Determine the (X, Y) coordinate at the center of the cell enclosing the given text.  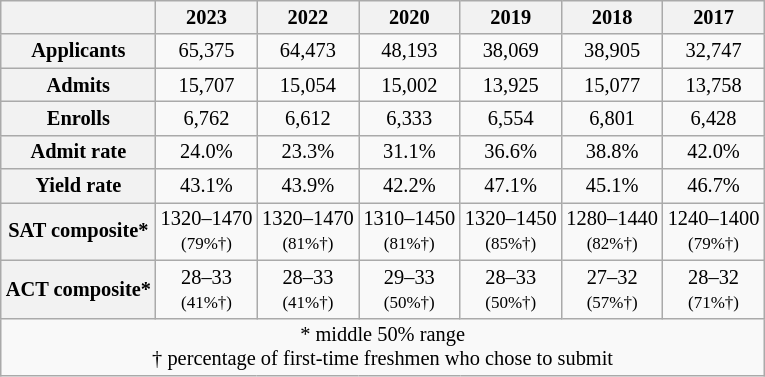
1280⁠–1440(82%†) (612, 232)
13,925 (510, 85)
Applicants (78, 51)
15,707 (206, 85)
36.6% (510, 152)
28–33(50%†) (510, 289)
42.2% (410, 186)
2023 (206, 18)
46.7% (714, 186)
45.1% (612, 186)
24.0% (206, 152)
15,054 (308, 85)
27–32(57%†) (612, 289)
38.8% (612, 152)
1310⁠–1450(81%†) (410, 232)
43.1% (206, 186)
6,333 (410, 119)
13,758 (714, 85)
31.1% (410, 152)
2018 (612, 18)
2022 (308, 18)
1320⁠–1470(79%†) (206, 232)
15,002 (410, 85)
64,473 (308, 51)
SAT composite* (78, 232)
65,375 (206, 51)
Admit rate (78, 152)
1240⁠–1400(79%†) (714, 232)
48,193 (410, 51)
Enrolls (78, 119)
28–32(71%†) (714, 289)
6,762 (206, 119)
6,554 (510, 119)
23.3% (308, 152)
2020 (410, 18)
43.9% (308, 186)
29–33(50%†) (410, 289)
6,612 (308, 119)
1320⁠–1470(81%†) (308, 232)
38,905 (612, 51)
Yield rate (78, 186)
32,747 (714, 51)
2017 (714, 18)
47.1% (510, 186)
1320⁠–1450(85%†) (510, 232)
ACT composite* (78, 289)
2019 (510, 18)
6,801 (612, 119)
Admits (78, 85)
42.0% (714, 152)
* middle 50% range † percentage of first-time freshmen who chose to submit (382, 347)
38,069 (510, 51)
15,077 (612, 85)
6,428 (714, 119)
